Return (x, y) of the center of cell containing provided text 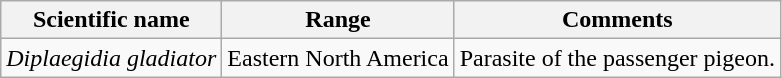
Range (338, 20)
Eastern North America (338, 58)
Scientific name (112, 20)
Parasite of the passenger pigeon. (617, 58)
Comments (617, 20)
Diplaegidia gladiator (112, 58)
